Scan for the cell matching the given text and deliver its (x, y) coordinate at center. 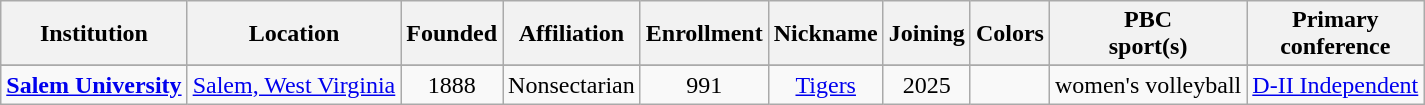
Salem, West Virginia (294, 85)
Salem University (94, 85)
D-II Independent (1336, 85)
Colors (1010, 34)
Tigers (826, 85)
1888 (452, 85)
Enrollment (704, 34)
2025 (926, 85)
Nickname (826, 34)
Primaryconference (1336, 34)
Location (294, 34)
PBCsport(s) (1148, 34)
Affiliation (572, 34)
991 (704, 85)
Nonsectarian (572, 85)
Founded (452, 34)
Institution (94, 34)
women's volleyball (1148, 85)
Joining (926, 34)
